Find where the given text appears and provide that cell's center as [x, y] coordinate. 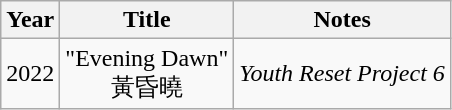
Title [147, 20]
Youth Reset Project 6 [342, 74]
2022 [30, 74]
"Evening Dawn"黃昏曉 [147, 74]
Notes [342, 20]
Year [30, 20]
